Output the (X, Y) coordinate of the center of the cell containing the given text.  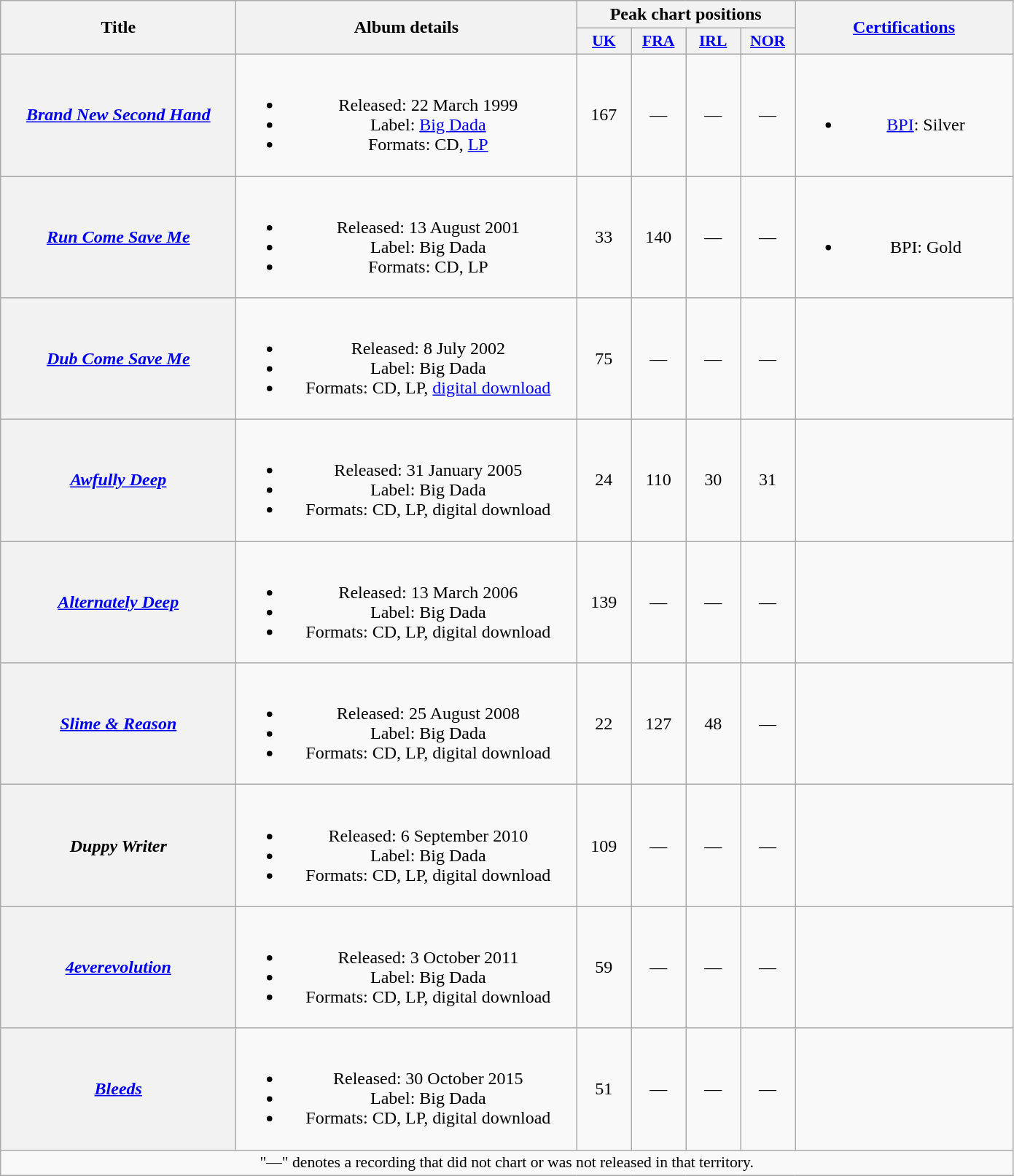
22 (604, 724)
Title (118, 28)
Released: 30 October 2015Label: Big DadaFormats: CD, LP, digital download (407, 1089)
Peak chart positions (686, 15)
UK (604, 42)
Released: 25 August 2008Label: Big DadaFormats: CD, LP, digital download (407, 724)
Released: 8 July 2002Label: Big DadaFormats: CD, LP, digital download (407, 358)
30 (713, 481)
167 (604, 115)
Released: 22 March 1999Label: Big DadaFormats: CD, LP (407, 115)
Bleeds (118, 1089)
127 (659, 724)
IRL (713, 42)
Brand New Second Hand (118, 115)
"—" denotes a recording that did not chart or was not released in that territory. (507, 1163)
109 (604, 845)
Album details (407, 28)
48 (713, 724)
Released: 13 August 2001Label: Big DadaFormats: CD, LP (407, 238)
Awfully Deep (118, 481)
FRA (659, 42)
BPI: Gold (904, 238)
Released: 13 March 2006Label: Big DadaFormats: CD, LP, digital download (407, 602)
Released: 31 January 2005Label: Big DadaFormats: CD, LP, digital download (407, 481)
139 (604, 602)
Run Come Save Me (118, 238)
Alternately Deep (118, 602)
Dub Come Save Me (118, 358)
NOR (768, 42)
Released: 3 October 2011Label: Big DadaFormats: CD, LP, digital download (407, 968)
75 (604, 358)
59 (604, 968)
Released: 6 September 2010Label: Big DadaFormats: CD, LP, digital download (407, 845)
24 (604, 481)
Slime & Reason (118, 724)
4everevolution (118, 968)
31 (768, 481)
BPI: Silver (904, 115)
Duppy Writer (118, 845)
Certifications (904, 28)
140 (659, 238)
110 (659, 481)
33 (604, 238)
51 (604, 1089)
